Extract the (x, y) coordinate from the center of the cell holding the provided text.  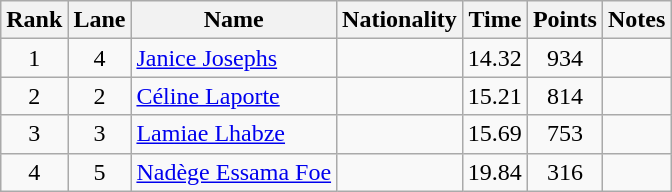
316 (564, 172)
5 (100, 172)
Lane (100, 20)
753 (564, 134)
19.84 (494, 172)
934 (564, 58)
14.32 (494, 58)
Janice Josephs (234, 58)
Nadège Essama Foe (234, 172)
Lamiae Lhabze (234, 134)
Céline Laporte (234, 96)
1 (34, 58)
Rank (34, 20)
Time (494, 20)
Nationality (400, 20)
Name (234, 20)
15.69 (494, 134)
15.21 (494, 96)
Points (564, 20)
814 (564, 96)
Notes (636, 20)
